Extract the (x, y) coordinate from the center of the cell holding the provided text.  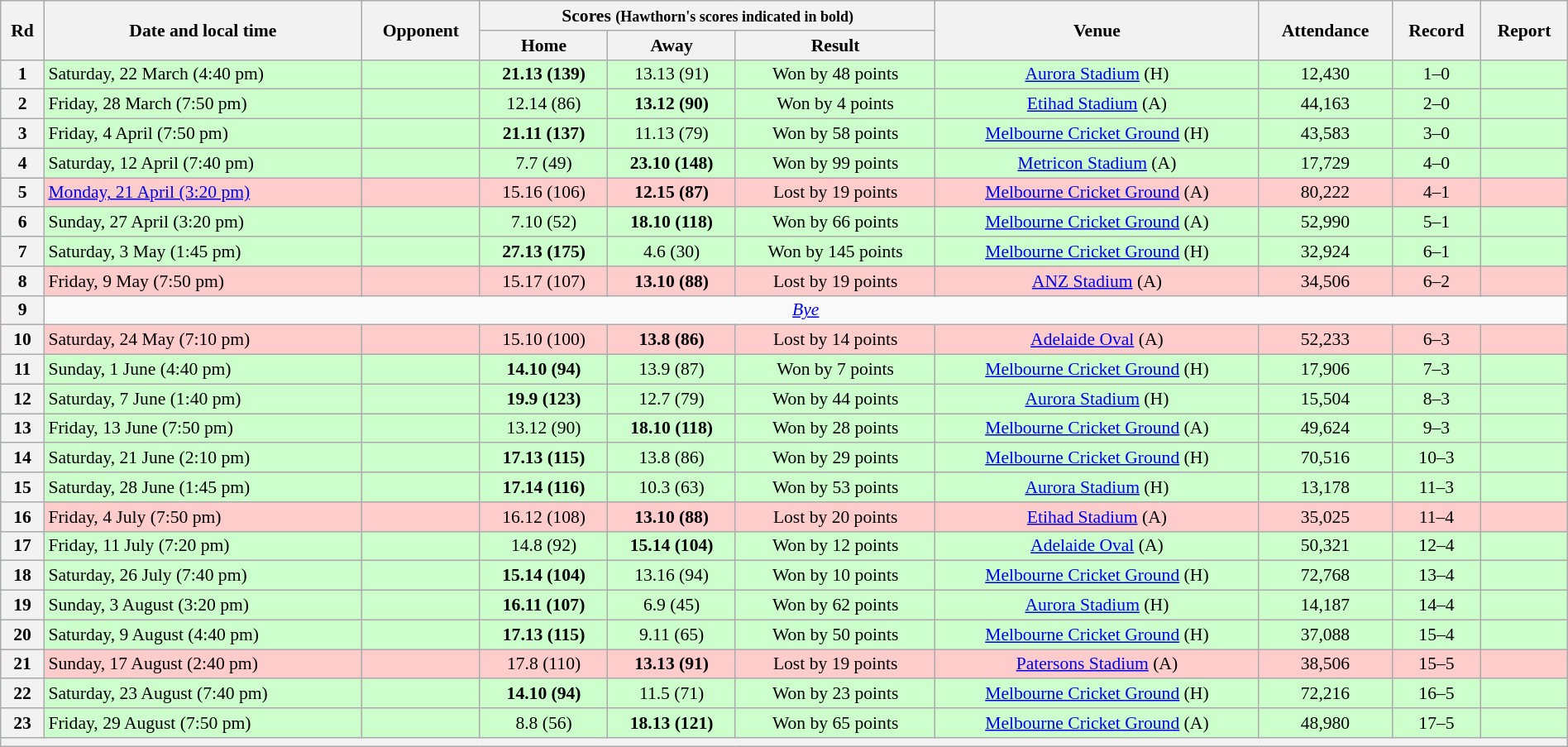
19.9 (123) (544, 399)
Friday, 13 June (7:50 pm) (203, 429)
15 (23, 487)
Saturday, 23 August (7:40 pm) (203, 694)
13,178 (1325, 487)
Friday, 29 August (7:50 pm) (203, 723)
14–4 (1437, 606)
16 (23, 517)
16.11 (107) (544, 606)
6 (23, 223)
11.5 (71) (672, 694)
14 (23, 458)
Friday, 9 May (7:50 pm) (203, 281)
Saturday, 3 May (1:45 pm) (203, 251)
20 (23, 634)
Friday, 4 July (7:50 pm) (203, 517)
Won by 66 points (835, 223)
15–5 (1437, 664)
Won by 145 points (835, 251)
14,187 (1325, 606)
Friday, 4 April (7:50 pm) (203, 134)
15.10 (100) (544, 340)
Away (672, 45)
17,906 (1325, 370)
44,163 (1325, 104)
Friday, 28 March (7:50 pm) (203, 104)
13 (23, 429)
Sunday, 27 April (3:20 pm) (203, 223)
Metricon Stadium (A) (1097, 163)
11–4 (1437, 517)
Lost by 20 points (835, 517)
Saturday, 9 August (4:40 pm) (203, 634)
16–5 (1437, 694)
12.15 (87) (672, 193)
Patersons Stadium (A) (1097, 664)
15–4 (1437, 634)
7.7 (49) (544, 163)
2–0 (1437, 104)
13–4 (1437, 576)
4 (23, 163)
17.8 (110) (544, 664)
Won by 10 points (835, 576)
ANZ Stadium (A) (1097, 281)
17.14 (116) (544, 487)
1 (23, 74)
Date and local time (203, 30)
Friday, 11 July (7:20 pm) (203, 546)
21.11 (137) (544, 134)
21.13 (139) (544, 74)
2 (23, 104)
Saturday, 24 May (7:10 pm) (203, 340)
9–3 (1437, 429)
15.16 (106) (544, 193)
Sunday, 17 August (2:40 pm) (203, 664)
6.9 (45) (672, 606)
49,624 (1325, 429)
Saturday, 26 July (7:40 pm) (203, 576)
52,233 (1325, 340)
7–3 (1437, 370)
23 (23, 723)
38,506 (1325, 664)
6–2 (1437, 281)
4.6 (30) (672, 251)
32,924 (1325, 251)
7.10 (52) (544, 223)
3 (23, 134)
12 (23, 399)
12–4 (1437, 546)
12.14 (86) (544, 104)
43,583 (1325, 134)
48,980 (1325, 723)
15,504 (1325, 399)
35,025 (1325, 517)
22 (23, 694)
Saturday, 7 June (1:40 pm) (203, 399)
11.13 (79) (672, 134)
Won by 4 points (835, 104)
Won by 53 points (835, 487)
27.13 (175) (544, 251)
Sunday, 1 June (4:40 pm) (203, 370)
9 (23, 310)
Saturday, 22 March (4:40 pm) (203, 74)
6–3 (1437, 340)
5–1 (1437, 223)
11–3 (1437, 487)
23.10 (148) (672, 163)
12.7 (79) (672, 399)
21 (23, 664)
Saturday, 21 June (2:10 pm) (203, 458)
Won by 62 points (835, 606)
6–1 (1437, 251)
Home (544, 45)
Venue (1097, 30)
13.9 (87) (672, 370)
7 (23, 251)
Rd (23, 30)
80,222 (1325, 193)
8–3 (1437, 399)
50,321 (1325, 546)
Won by 44 points (835, 399)
72,768 (1325, 576)
37,088 (1325, 634)
Saturday, 12 April (7:40 pm) (203, 163)
Record (1437, 30)
13.16 (94) (672, 576)
Bye (806, 310)
18 (23, 576)
Saturday, 28 June (1:45 pm) (203, 487)
Won by 50 points (835, 634)
72,216 (1325, 694)
12,430 (1325, 74)
70,516 (1325, 458)
Won by 28 points (835, 429)
Scores (Hawthorn's scores indicated in bold) (708, 16)
4–1 (1437, 193)
1–0 (1437, 74)
10.3 (63) (672, 487)
17–5 (1437, 723)
17 (23, 546)
Sunday, 3 August (3:20 pm) (203, 606)
3–0 (1437, 134)
Monday, 21 April (3:20 pm) (203, 193)
52,990 (1325, 223)
10 (23, 340)
4–0 (1437, 163)
Result (835, 45)
19 (23, 606)
5 (23, 193)
Won by 99 points (835, 163)
15.17 (107) (544, 281)
9.11 (65) (672, 634)
10–3 (1437, 458)
8.8 (56) (544, 723)
14.8 (92) (544, 546)
Won by 48 points (835, 74)
Report (1524, 30)
Opponent (420, 30)
Won by 23 points (835, 694)
Attendance (1325, 30)
8 (23, 281)
16.12 (108) (544, 517)
Won by 29 points (835, 458)
Won by 65 points (835, 723)
Won by 12 points (835, 546)
Won by 58 points (835, 134)
18.13 (121) (672, 723)
17,729 (1325, 163)
Lost by 14 points (835, 340)
34,506 (1325, 281)
Won by 7 points (835, 370)
11 (23, 370)
